Identify which cell holds the provided text, then report its (X, Y) central coordinate. 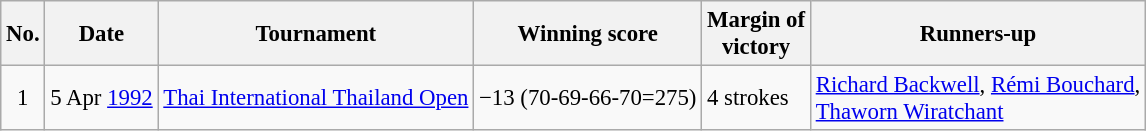
Margin ofvictory (756, 34)
Runners-up (978, 34)
Date (102, 34)
4 strokes (756, 98)
Winning score (588, 34)
5 Apr 1992 (102, 98)
Thai International Thailand Open (316, 98)
1 (23, 98)
No. (23, 34)
Richard Backwell, Rémi Bouchard, Thaworn Wiratchant (978, 98)
Tournament (316, 34)
−13 (70-69-66-70=275) (588, 98)
